For the text-containing cell, return its midpoint in (x, y) coordinate format. 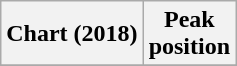
Peakposition (189, 34)
Chart (2018) (72, 34)
